Detect which cell encompasses the target text, then output its (x, y) center coordinate. 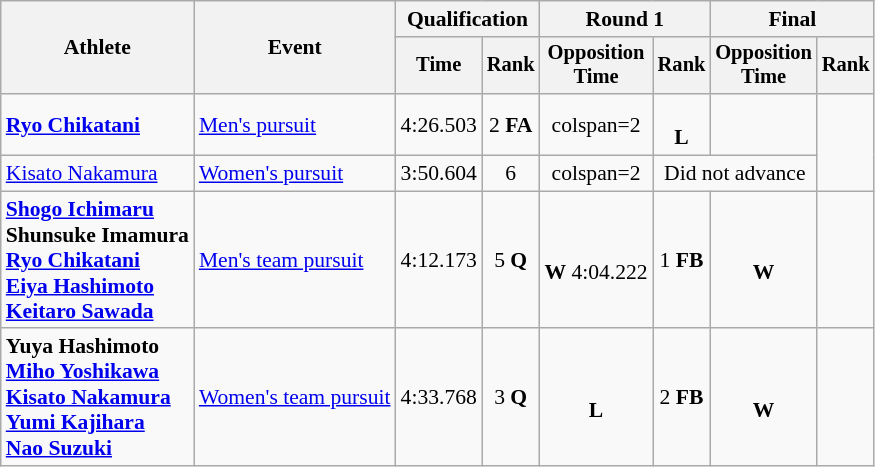
3:50.604 (439, 174)
2 FA (511, 124)
Final (792, 19)
Yuya HashimotoMiho YoshikawaKisato NakamuraYumi KajiharaNao Suzuki (98, 398)
Kisato Nakamura (98, 174)
Men's pursuit (295, 124)
6 (511, 174)
3 Q (511, 398)
Men's team pursuit (295, 260)
4:12.173 (439, 260)
Qualification (468, 19)
Women's team pursuit (295, 398)
Did not advance (735, 174)
5 Q (511, 260)
W 4:04.222 (596, 260)
Round 1 (624, 19)
Time (439, 66)
4:33.768 (439, 398)
Athlete (98, 48)
Women's pursuit (295, 174)
Ryo Chikatani (98, 124)
4:26.503 (439, 124)
1 FB (682, 260)
Shogo IchimaruShunsuke ImamuraRyo ChikataniEiya HashimotoKeitaro Sawada (98, 260)
2 FB (682, 398)
Event (295, 48)
